Detect which cell encompasses the target text, then output its (x, y) center coordinate. 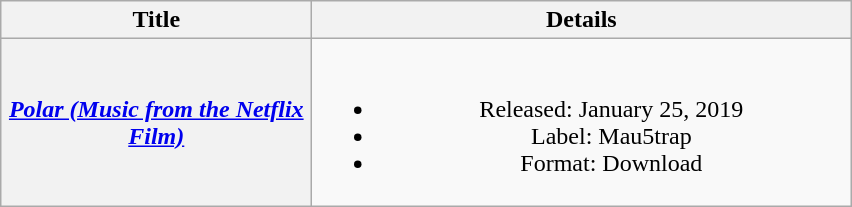
Released: January 25, 2019Label: Mau5trapFormat: Download (582, 122)
Title (156, 20)
Details (582, 20)
Polar (Music from the Netflix Film) (156, 122)
